From the cell containing the given text, extract its center point as [X, Y] coordinate. 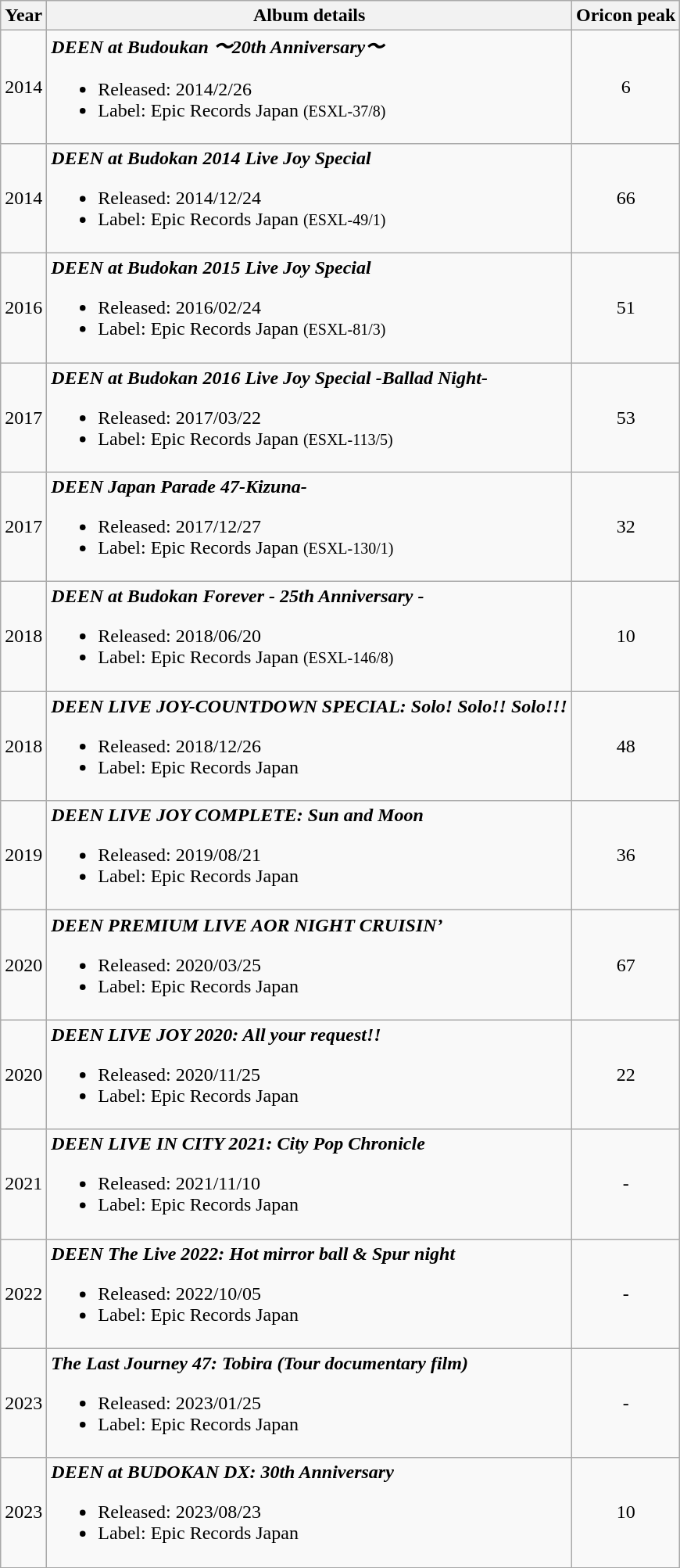
DEEN at BUDOKAN DX: 30th AnniversaryReleased: 2023/08/23Label: Epic Records Japan [310, 1512]
2022 [23, 1294]
DEEN at Budokan Forever - 25th Anniversary -Released: 2018/06/20Label: Epic Records Japan (ESXL-146/8) [310, 637]
2021 [23, 1184]
67 [625, 965]
DEEN PREMIUM LIVE AOR NIGHT CRUISIN’Released: 2020/03/25Label: Epic Records Japan [310, 965]
DEEN LIVE JOY-COUNTDOWN SPECIAL: Solo! Solo!! Solo!!!Released: 2018/12/26Label: Epic Records Japan [310, 746]
DEEN LIVE IN CITY 2021: City Pop ChronicleReleased: 2021/11/10Label: Epic Records Japan [310, 1184]
48 [625, 746]
Album details [310, 16]
32 [625, 527]
DEEN The Live 2022: Hot mirror ball & Spur nightReleased: 2022/10/05Label: Epic Records Japan [310, 1294]
DEEN at Budoukan 〜20th Anniversary〜 Released: 2014/2/26Label: Epic Records Japan (ESXL-37/8) [310, 88]
22 [625, 1075]
2019 [23, 856]
DEEN Japan Parade 47-Kizuna-Released: 2017/12/27Label: Epic Records Japan (ESXL-130/1) [310, 527]
DEEN at Budokan 2014 Live Joy SpecialReleased: 2014/12/24Label: Epic Records Japan (ESXL-49/1) [310, 198]
66 [625, 198]
51 [625, 307]
DEEN LIVE JOY 2020: All your request!!Released: 2020/11/25Label: Epic Records Japan [310, 1075]
Oricon peak [625, 16]
The Last Journey 47: Tobira (Tour documentary film)Released: 2023/01/25Label: Epic Records Japan [310, 1403]
DEEN at Budokan 2016 Live Joy Special -Ballad Night-Released: 2017/03/22Label: Epic Records Japan (ESXL-113/5) [310, 418]
DEEN LIVE JOY COMPLETE: Sun and MoonReleased: 2019/08/21Label: Epic Records Japan [310, 856]
DEEN at Budokan 2015 Live Joy SpecialReleased: 2016/02/24Label: Epic Records Japan (ESXL-81/3) [310, 307]
36 [625, 856]
2016 [23, 307]
53 [625, 418]
6 [625, 88]
Year [23, 16]
